Scan for the cell matching the given text and deliver its (X, Y) coordinate at center. 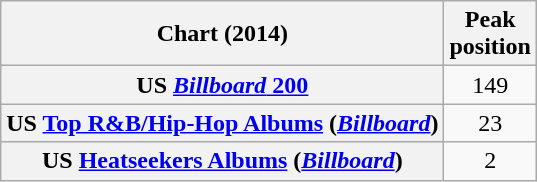
US Heatseekers Albums (Billboard) (222, 161)
US Top R&B/Hip-Hop Albums (Billboard) (222, 123)
Peak position (490, 34)
2 (490, 161)
Chart (2014) (222, 34)
23 (490, 123)
US Billboard 200 (222, 85)
149 (490, 85)
